Identify which cell holds the provided text, then report its (x, y) central coordinate. 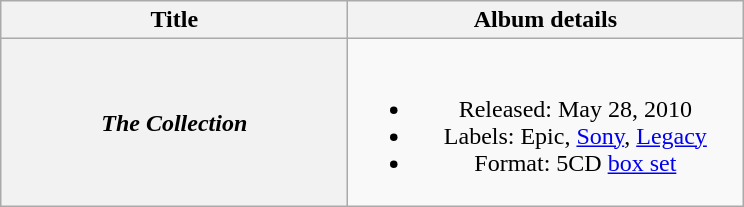
Released: May 28, 2010Labels: Epic, Sony, LegacyFormat: 5CD box set (546, 122)
Album details (546, 20)
Title (174, 20)
The Collection (174, 122)
